Capture the cell that displays the provided text and extract its [X, Y] central coordinate. 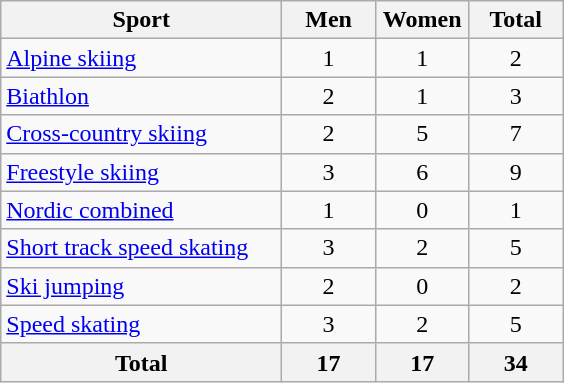
7 [516, 134]
Men [329, 20]
Ski jumping [142, 286]
Speed skating [142, 324]
34 [516, 362]
Alpine skiing [142, 58]
Sport [142, 20]
6 [422, 172]
Short track speed skating [142, 248]
9 [516, 172]
Freestyle skiing [142, 172]
Women [422, 20]
Cross-country skiing [142, 134]
Biathlon [142, 96]
Nordic combined [142, 210]
